Detect which cell encompasses the target text, then output its [x, y] center coordinate. 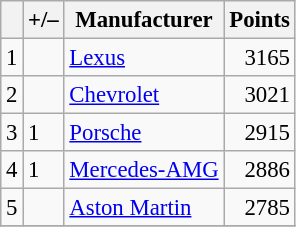
2785 [260, 208]
2915 [260, 133]
Mercedes-AMG [144, 170]
3021 [260, 95]
Aston Martin [144, 208]
5 [12, 208]
Chevrolet [144, 95]
3 [12, 133]
Lexus [144, 58]
2886 [260, 170]
Porsche [144, 133]
4 [12, 170]
Points [260, 20]
+/– [44, 20]
Manufacturer [144, 20]
3165 [260, 58]
2 [12, 95]
